Search for the cell housing the specified text and yield its [X, Y] center coordinate. 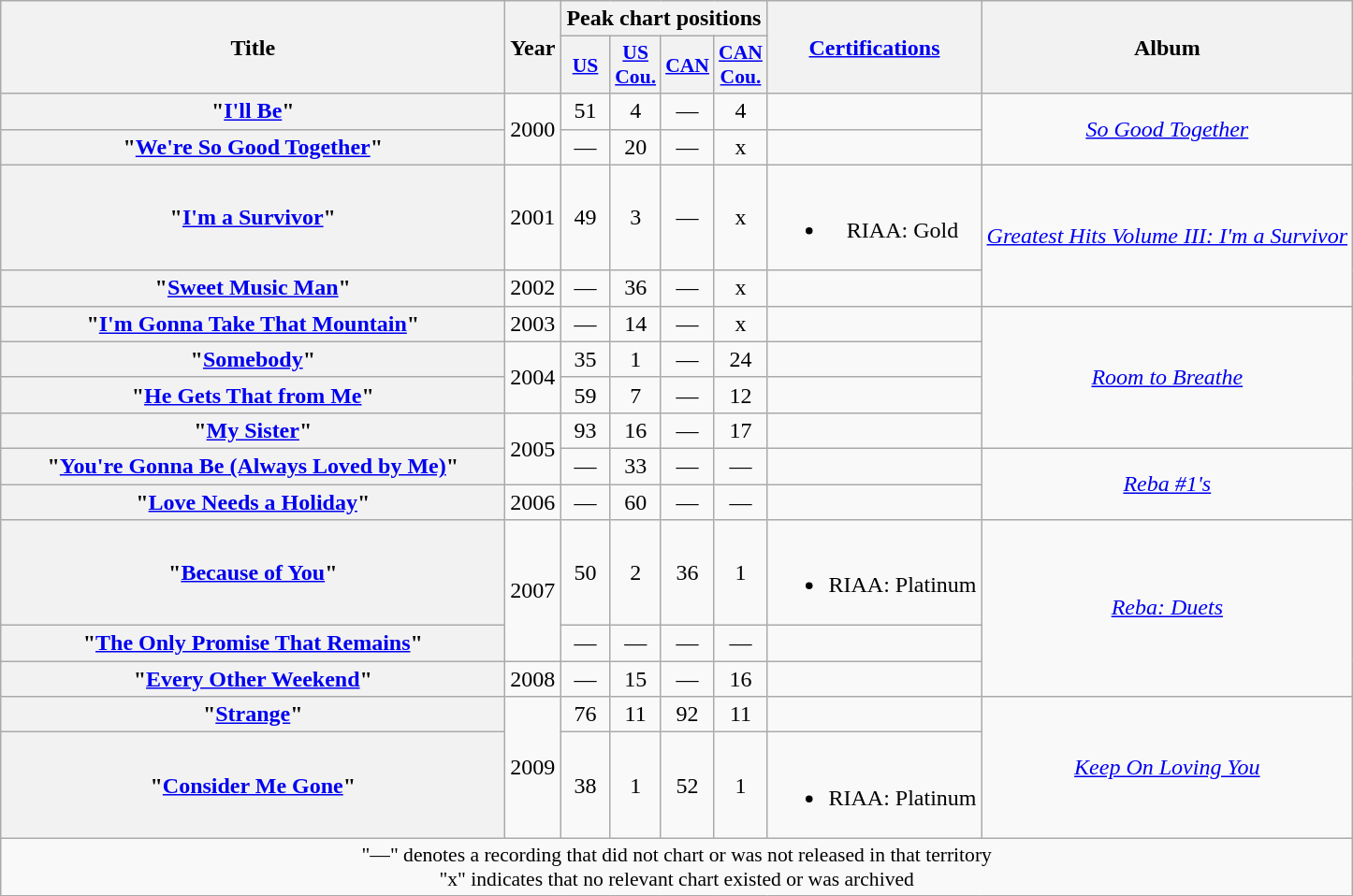
Reba: Duets [1168, 608]
49 [586, 217]
Year [533, 47]
Peak chart positions [664, 19]
"You're Gonna Be (Always Loved by Me)" [253, 466]
35 [586, 359]
"Every Other Weekend" [253, 679]
2005 [533, 448]
2 [635, 572]
USCou. [635, 65]
2007 [533, 591]
2008 [533, 679]
38 [586, 786]
"We're So Good Together" [253, 147]
2004 [533, 377]
20 [635, 147]
"Somebody" [253, 359]
93 [586, 430]
51 [586, 111]
Certifications [874, 47]
2003 [533, 324]
RIAA: Gold [874, 217]
24 [741, 359]
"Because of You" [253, 572]
2009 [533, 767]
33 [635, 466]
2001 [533, 217]
14 [635, 324]
Album [1168, 47]
92 [687, 715]
"I'm Gonna Take That Mountain" [253, 324]
Title [253, 47]
3 [635, 217]
"—" denotes a recording that did not chart or was not released in that territory"x" indicates that no relevant chart existed or was archived [677, 866]
17 [741, 430]
2002 [533, 288]
CAN [687, 65]
"He Gets That from Me" [253, 395]
Keep On Loving You [1168, 767]
52 [687, 786]
"Consider Me Gone" [253, 786]
Reba #1's [1168, 484]
2000 [533, 129]
Greatest Hits Volume III: I'm a Survivor [1168, 236]
7 [635, 395]
So Good Together [1168, 129]
76 [586, 715]
2006 [533, 502]
"Love Needs a Holiday" [253, 502]
"I'll Be" [253, 111]
12 [741, 395]
Room to Breathe [1168, 377]
CANCou. [741, 65]
60 [635, 502]
"My Sister" [253, 430]
"Strange" [253, 715]
15 [635, 679]
US [586, 65]
"The Only Promise That Remains" [253, 643]
50 [586, 572]
"Sweet Music Man" [253, 288]
59 [586, 395]
"I'm a Survivor" [253, 217]
